Search for the cell housing the specified text and yield its [X, Y] center coordinate. 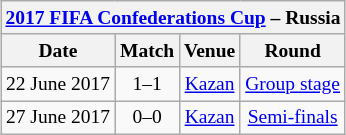
Match [147, 50]
Round [292, 50]
Venue [210, 50]
27 June 2017 [58, 118]
1–1 [147, 84]
Date [58, 50]
2017 FIFA Confederations Cup – Russia [173, 18]
0–0 [147, 118]
22 June 2017 [58, 84]
Semi-finals [292, 118]
Group stage [292, 84]
